Find where the given text appears and provide that cell's center as [X, Y] coordinate. 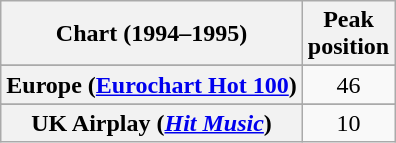
Chart (1994–1995) [152, 34]
46 [348, 85]
10 [348, 123]
Peakposition [348, 34]
UK Airplay (Hit Music) [152, 123]
Europe (Eurochart Hot 100) [152, 85]
